From the cell containing the given text, extract its center point as [X, Y] coordinate. 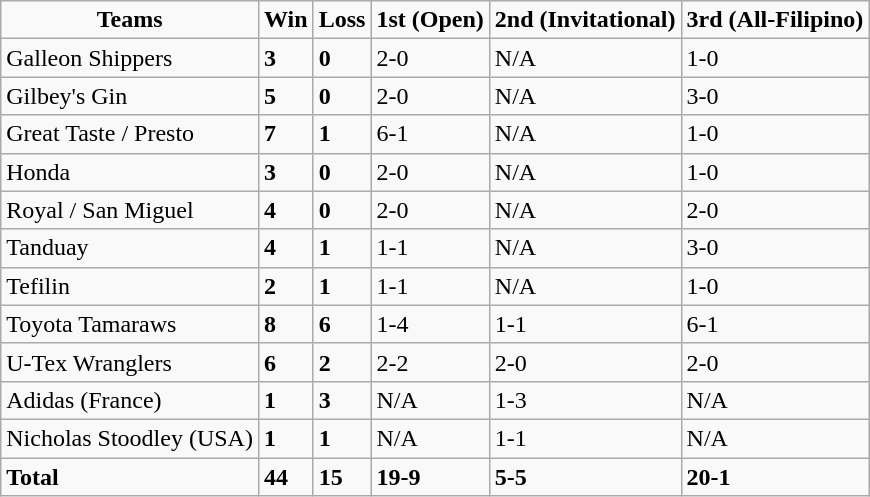
44 [286, 477]
Toyota Tamaraws [130, 324]
5 [286, 96]
Honda [130, 172]
Tefilin [130, 286]
7 [286, 134]
Tanduay [130, 248]
1st (Open) [430, 20]
2-2 [430, 362]
Win [286, 20]
Total [130, 477]
U-Tex Wranglers [130, 362]
20-1 [775, 477]
Galleon Shippers [130, 58]
3rd (All-Filipino) [775, 20]
Gilbey's Gin [130, 96]
15 [342, 477]
Teams [130, 20]
Nicholas Stoodley (USA) [130, 438]
1-3 [585, 400]
Great Taste / Presto [130, 134]
8 [286, 324]
5-5 [585, 477]
Adidas (France) [130, 400]
19-9 [430, 477]
2nd (Invitational) [585, 20]
Royal / San Miguel [130, 210]
Loss [342, 20]
1-4 [430, 324]
